Return the (x, y) coordinate for the center point of the cell that contains the specified text.  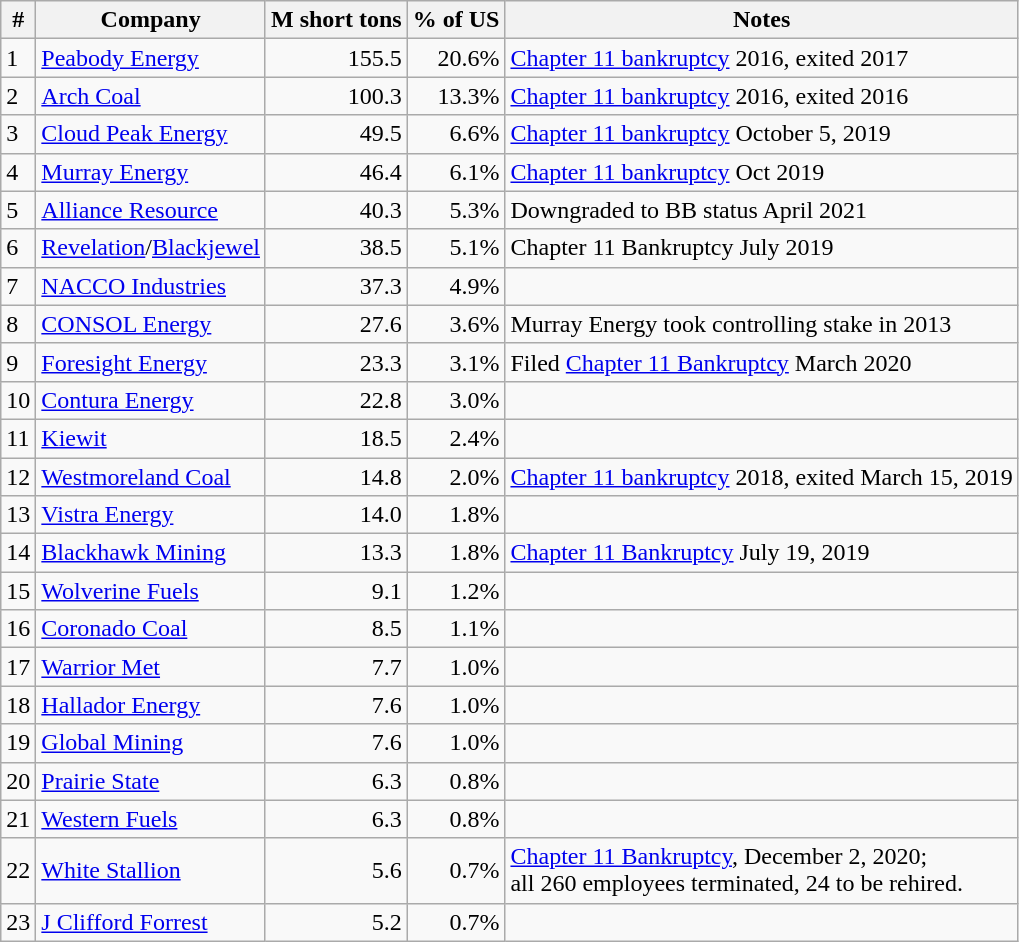
5.6 (336, 870)
3 (18, 134)
Company (151, 20)
16 (18, 629)
Global Mining (151, 743)
CONSOL Energy (151, 324)
5.2 (336, 922)
9.1 (336, 591)
46.4 (336, 172)
Wolverine Fuels (151, 591)
Chapter 11 bankruptcy 2016, exited 2016 (762, 96)
Downgraded to BB status April 2021 (762, 210)
5.1% (456, 248)
9 (18, 362)
18.5 (336, 438)
1.1% (456, 629)
3.6% (456, 324)
11 (18, 438)
21 (18, 819)
Alliance Resource (151, 210)
Vistra Energy (151, 515)
Chapter 11 Bankruptcy, December 2, 2020;all 260 employees terminated, 24 to be rehired. (762, 870)
27.6 (336, 324)
Blackhawk Mining (151, 553)
22 (18, 870)
2.0% (456, 477)
13.3% (456, 96)
2 (18, 96)
7.7 (336, 667)
8 (18, 324)
3.0% (456, 400)
13.3 (336, 553)
20 (18, 781)
Chapter 11 bankruptcy Oct 2019 (762, 172)
23.3 (336, 362)
40.3 (336, 210)
Warrior Met (151, 667)
# (18, 20)
22.8 (336, 400)
17 (18, 667)
Filed Chapter 11 Bankruptcy March 2020 (762, 362)
13 (18, 515)
Cloud Peak Energy (151, 134)
100.3 (336, 96)
14.8 (336, 477)
Chapter 11 bankruptcy 2018, exited March 15, 2019 (762, 477)
5 (18, 210)
38.5 (336, 248)
1.2% (456, 591)
8.5 (336, 629)
Westmoreland Coal (151, 477)
J Clifford Forrest (151, 922)
Foresight Energy (151, 362)
20.6% (456, 58)
37.3 (336, 286)
5.3% (456, 210)
1 (18, 58)
155.5 (336, 58)
Peabody Energy (151, 58)
Murray Energy (151, 172)
7 (18, 286)
Kiewit (151, 438)
6.6% (456, 134)
Revelation/Blackjewel (151, 248)
NACCO Industries (151, 286)
4.9% (456, 286)
2.4% (456, 438)
6.1% (456, 172)
Chapter 11 Bankruptcy July 19, 2019 (762, 553)
4 (18, 172)
Western Fuels (151, 819)
3.1% (456, 362)
Notes (762, 20)
15 (18, 591)
Prairie State (151, 781)
Coronado Coal (151, 629)
Contura Energy (151, 400)
12 (18, 477)
Hallador Energy (151, 705)
23 (18, 922)
Chapter 11 bankruptcy October 5, 2019 (762, 134)
14.0 (336, 515)
Chapter 11 Bankruptcy July 2019 (762, 248)
18 (18, 705)
10 (18, 400)
White Stallion (151, 870)
Murray Energy took controlling stake in 2013 (762, 324)
Arch Coal (151, 96)
M short tons (336, 20)
19 (18, 743)
14 (18, 553)
Chapter 11 bankruptcy 2016, exited 2017 (762, 58)
6 (18, 248)
49.5 (336, 134)
% of US (456, 20)
